Provide the (X, Y) coordinate of the cell's center where the given text is located.  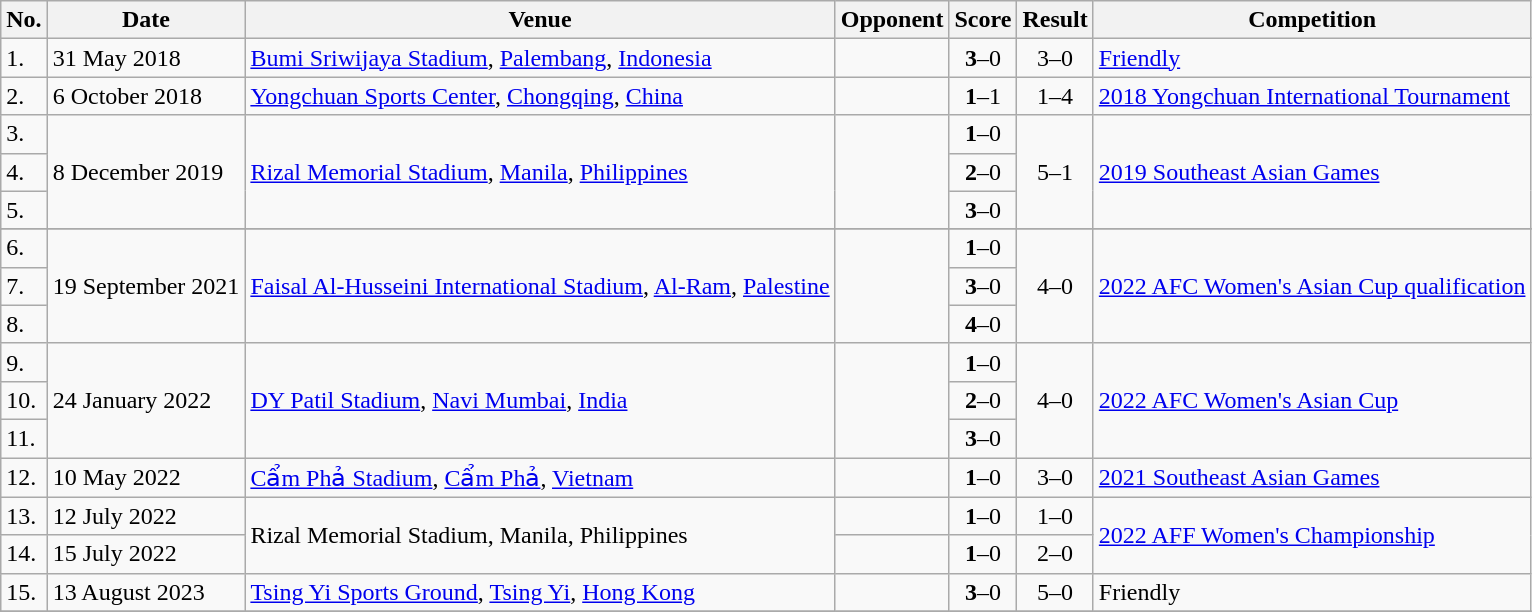
No. (24, 20)
13 August 2023 (146, 592)
1–1 (983, 96)
Date (146, 20)
5. (24, 210)
1–4 (1055, 96)
Score (983, 20)
Competition (1312, 20)
15 July 2022 (146, 554)
12. (24, 478)
10. (24, 400)
Tsing Yi Sports Ground, Tsing Yi, Hong Kong (540, 592)
4. (24, 172)
Result (1055, 20)
5–1 (1055, 172)
6. (24, 248)
12 July 2022 (146, 516)
Cẩm Phả Stadium, Cẩm Phả, Vietnam (540, 478)
Faisal Al-Husseini International Stadium, Al-Ram, Palestine (540, 286)
9. (24, 362)
24 January 2022 (146, 400)
2019 Southeast Asian Games (1312, 172)
7. (24, 286)
3. (24, 134)
5–0 (1055, 592)
13. (24, 516)
31 May 2018 (146, 58)
8. (24, 324)
10 May 2022 (146, 478)
Venue (540, 20)
2022 AFC Women's Asian Cup qualification (1312, 286)
14. (24, 554)
2018 Yongchuan International Tournament (1312, 96)
6 October 2018 (146, 96)
Opponent (892, 20)
19 September 2021 (146, 286)
Yongchuan Sports Center, Chongqing, China (540, 96)
8 December 2019 (146, 172)
2021 Southeast Asian Games (1312, 478)
2. (24, 96)
11. (24, 438)
15. (24, 592)
Bumi Sriwijaya Stadium, Palembang, Indonesia (540, 58)
2022 AFC Women's Asian Cup (1312, 400)
2022 AFF Women's Championship (1312, 535)
DY Patil Stadium, Navi Mumbai, India (540, 400)
1. (24, 58)
